Identify which cell holds the provided text, then report its (x, y) central coordinate. 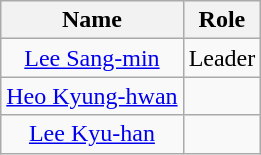
Leader (222, 58)
Role (222, 20)
Lee Sang-min (92, 58)
Heo Kyung-hwan (92, 96)
Name (92, 20)
Lee Kyu-han (92, 134)
